Extract the (x, y) coordinate from the center of the cell holding the provided text.  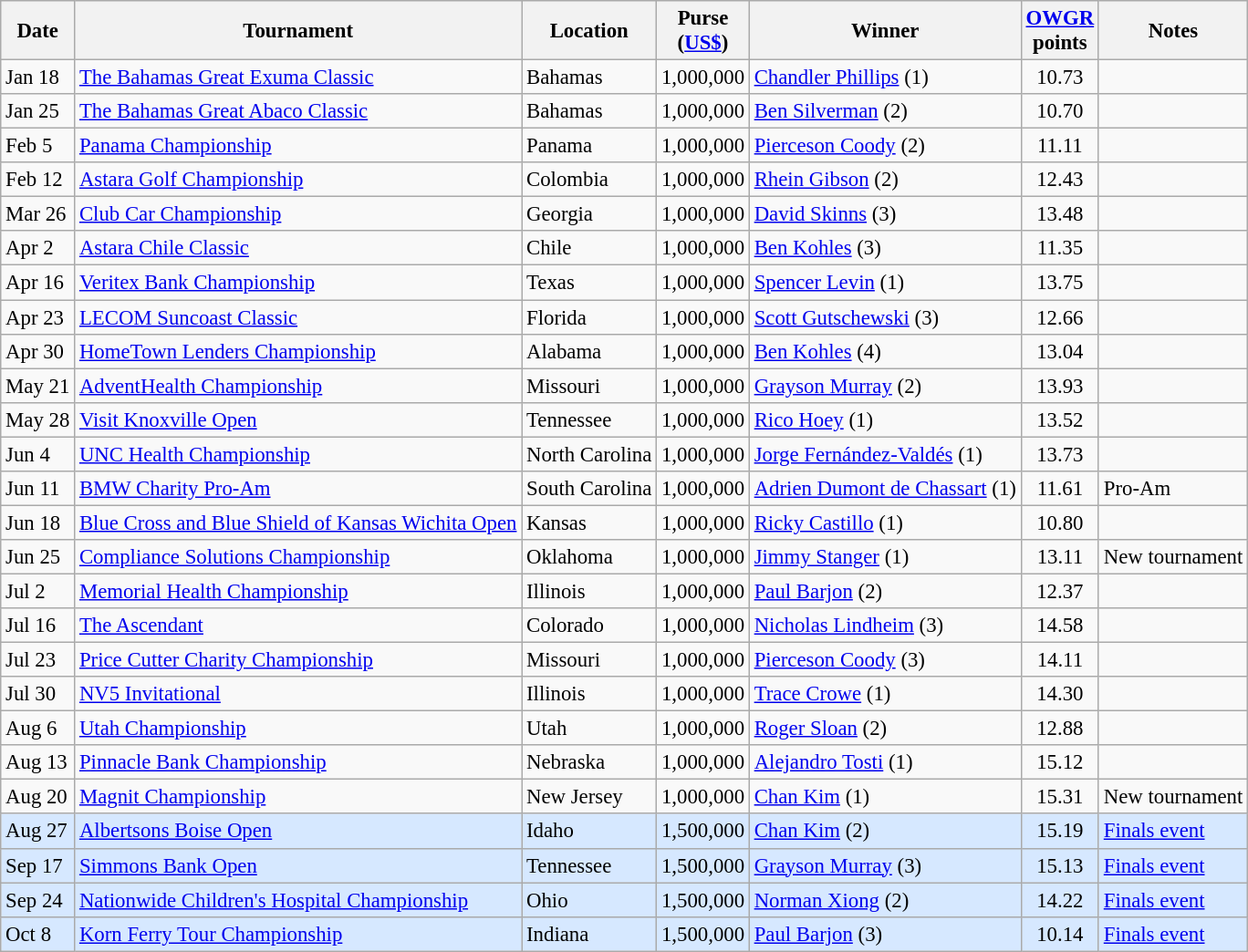
Rhein Gibson (2) (885, 180)
Magnit Championship (298, 797)
Jul 16 (38, 626)
10.73 (1060, 78)
12.43 (1060, 180)
Utah (589, 729)
12.88 (1060, 729)
14.58 (1060, 626)
Indiana (589, 934)
Adrien Dumont de Chassart (1) (885, 489)
Aug 20 (38, 797)
Jan 25 (38, 111)
Paul Barjon (2) (885, 591)
Florida (589, 317)
13.04 (1060, 351)
15.12 (1060, 762)
10.14 (1060, 934)
Aug 6 (38, 729)
Date (38, 31)
13.75 (1060, 283)
Jul 30 (38, 694)
Pro-Am (1173, 489)
11.61 (1060, 489)
Price Cutter Charity Championship (298, 660)
The Ascendant (298, 626)
Mar 26 (38, 214)
13.93 (1060, 386)
Astara Chile Classic (298, 249)
Jun 11 (38, 489)
Memorial Health Championship (298, 591)
OWGRpoints (1060, 31)
Chan Kim (1) (885, 797)
Blue Cross and Blue Shield of Kansas Wichita Open (298, 523)
Club Car Championship (298, 214)
Rico Hoey (1) (885, 419)
Pierceson Coody (3) (885, 660)
11.35 (1060, 249)
Trace Crowe (1) (885, 694)
BMW Charity Pro-Am (298, 489)
HomeTown Lenders Championship (298, 351)
Aug 13 (38, 762)
Ben Silverman (2) (885, 111)
Jun 25 (38, 557)
Chandler Phillips (1) (885, 78)
12.37 (1060, 591)
May 28 (38, 419)
11.11 (1060, 146)
10.80 (1060, 523)
Norman Xiong (2) (885, 900)
Albertsons Boise Open (298, 832)
Idaho (589, 832)
Pierceson Coody (2) (885, 146)
Sep 24 (38, 900)
Scott Gutschewski (3) (885, 317)
Notes (1173, 31)
Colorado (589, 626)
Astara Golf Championship (298, 180)
Chan Kim (2) (885, 832)
Nationwide Children's Hospital Championship (298, 900)
Grayson Murray (2) (885, 386)
AdventHealth Championship (298, 386)
New Jersey (589, 797)
Purse(US$) (703, 31)
Feb 12 (38, 180)
Chile (589, 249)
13.11 (1060, 557)
Jul 2 (38, 591)
Veritex Bank Championship (298, 283)
10.70 (1060, 111)
The Bahamas Great Exuma Classic (298, 78)
Ohio (589, 900)
Panama (589, 146)
Aug 27 (38, 832)
Ricky Castillo (1) (885, 523)
LECOM Suncoast Classic (298, 317)
Sep 17 (38, 865)
Simmons Bank Open (298, 865)
Roger Sloan (2) (885, 729)
Oklahoma (589, 557)
Alejandro Tosti (1) (885, 762)
Paul Barjon (3) (885, 934)
Jun 18 (38, 523)
Ben Kohles (3) (885, 249)
Apr 30 (38, 351)
Winner (885, 31)
15.19 (1060, 832)
Ben Kohles (4) (885, 351)
South Carolina (589, 489)
Utah Championship (298, 729)
Kansas (589, 523)
Korn Ferry Tour Championship (298, 934)
Jun 4 (38, 454)
Oct 8 (38, 934)
Alabama (589, 351)
Feb 5 (38, 146)
15.31 (1060, 797)
Jimmy Stanger (1) (885, 557)
Panama Championship (298, 146)
Apr 16 (38, 283)
Colombia (589, 180)
Jul 23 (38, 660)
13.48 (1060, 214)
15.13 (1060, 865)
14.30 (1060, 694)
Spencer Levin (1) (885, 283)
Location (589, 31)
Compliance Solutions Championship (298, 557)
14.22 (1060, 900)
Jorge Fernández-Valdés (1) (885, 454)
Pinnacle Bank Championship (298, 762)
13.73 (1060, 454)
Apr 2 (38, 249)
12.66 (1060, 317)
Nebraska (589, 762)
Grayson Murray (3) (885, 865)
Tournament (298, 31)
UNC Health Championship (298, 454)
Apr 23 (38, 317)
NV5 Invitational (298, 694)
Georgia (589, 214)
13.52 (1060, 419)
Nicholas Lindheim (3) (885, 626)
David Skinns (3) (885, 214)
14.11 (1060, 660)
Texas (589, 283)
May 21 (38, 386)
The Bahamas Great Abaco Classic (298, 111)
Visit Knoxville Open (298, 419)
Jan 18 (38, 78)
North Carolina (589, 454)
